From the cell containing the given text, extract its center point as [X, Y] coordinate. 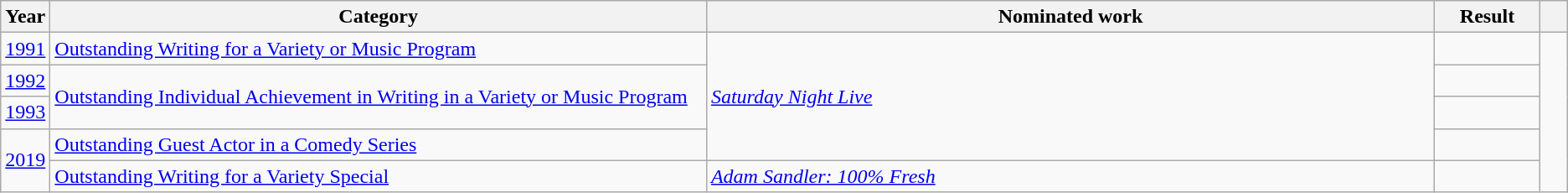
Year [25, 17]
Outstanding Writing for a Variety Special [379, 176]
1991 [25, 49]
Saturday Night Live [1070, 96]
Category [379, 17]
Outstanding Guest Actor in a Comedy Series [379, 144]
1993 [25, 112]
Result [1488, 17]
2019 [25, 160]
Outstanding Individual Achievement in Writing in a Variety or Music Program [379, 96]
1992 [25, 81]
Adam Sandler: 100% Fresh [1070, 176]
Nominated work [1070, 17]
Outstanding Writing for a Variety or Music Program [379, 49]
